Output the (x, y) coordinate of the center of the cell containing the given text.  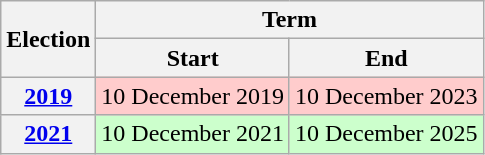
Start (193, 58)
2019 (48, 96)
End (386, 58)
10 December 2025 (386, 134)
2021 (48, 134)
Term (290, 20)
10 December 2021 (193, 134)
10 December 2023 (386, 96)
10 December 2019 (193, 96)
Election (48, 39)
